Pinpoint the cell where the given text exists, returning its [X, Y] midpoint coordinate. 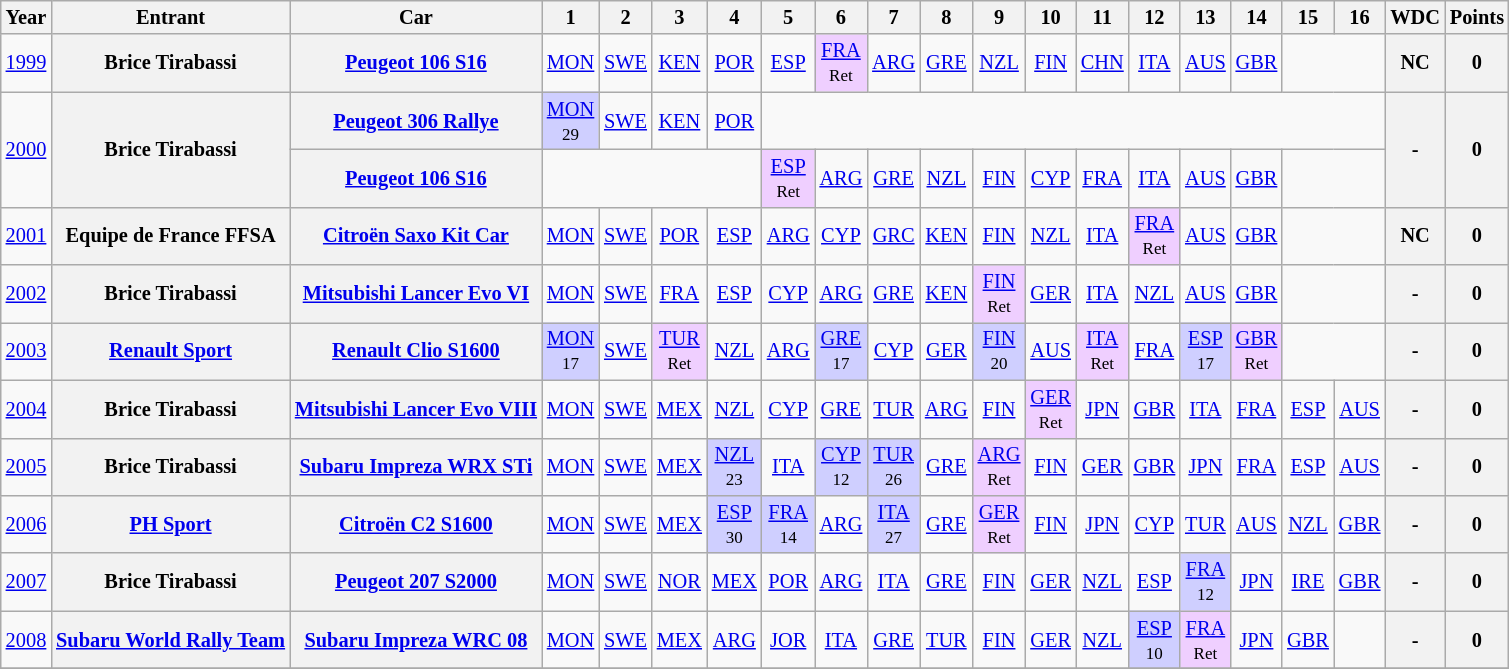
1 [570, 17]
7 [894, 17]
MON17 [570, 351]
Points [1477, 17]
3 [680, 17]
2007 [26, 582]
Subaru Impreza WRC 08 [416, 640]
2000 [26, 150]
6 [842, 17]
FRA14 [788, 524]
2008 [26, 640]
4 [734, 17]
Peugeot 306 Rallye [416, 121]
14 [1257, 17]
13 [1205, 17]
16 [1360, 17]
Renault Sport [170, 351]
Renault Clio S1600 [416, 351]
FRA12 [1205, 582]
9 [1000, 17]
2002 [26, 294]
PH Sport [170, 524]
2 [626, 17]
Peugeot 207 S2000 [416, 582]
5 [788, 17]
8 [946, 17]
ESP30 [734, 524]
NOR [680, 582]
FINRet [1000, 294]
2006 [26, 524]
Car [416, 17]
FIN20 [1000, 351]
Citroën C2 S1600 [416, 524]
12 [1155, 17]
TURRet [680, 351]
GRC [894, 236]
ESPRet [788, 178]
ITARet [1102, 351]
Equipe de France FFSA [170, 236]
GRE17 [842, 351]
Subaru Impreza WRX STi [416, 467]
2005 [26, 467]
15 [1308, 17]
2004 [26, 409]
2001 [26, 236]
Subaru World Rally Team [170, 640]
ITA27 [894, 524]
Mitsubishi Lancer Evo VIII [416, 409]
TUR26 [894, 467]
CHN [1102, 63]
IRE [1308, 582]
1999 [26, 63]
ARGRet [1000, 467]
2003 [26, 351]
WDC [1415, 17]
ESP17 [1205, 351]
JOR [788, 640]
Entrant [170, 17]
10 [1050, 17]
11 [1102, 17]
Year [26, 17]
ESP10 [1155, 640]
Mitsubishi Lancer Evo VI [416, 294]
CYP12 [842, 467]
Citroën Saxo Kit Car [416, 236]
MON29 [570, 121]
GBRRet [1257, 351]
NZL23 [734, 467]
